Find where the given text appears and provide that cell's center as [X, Y] coordinate. 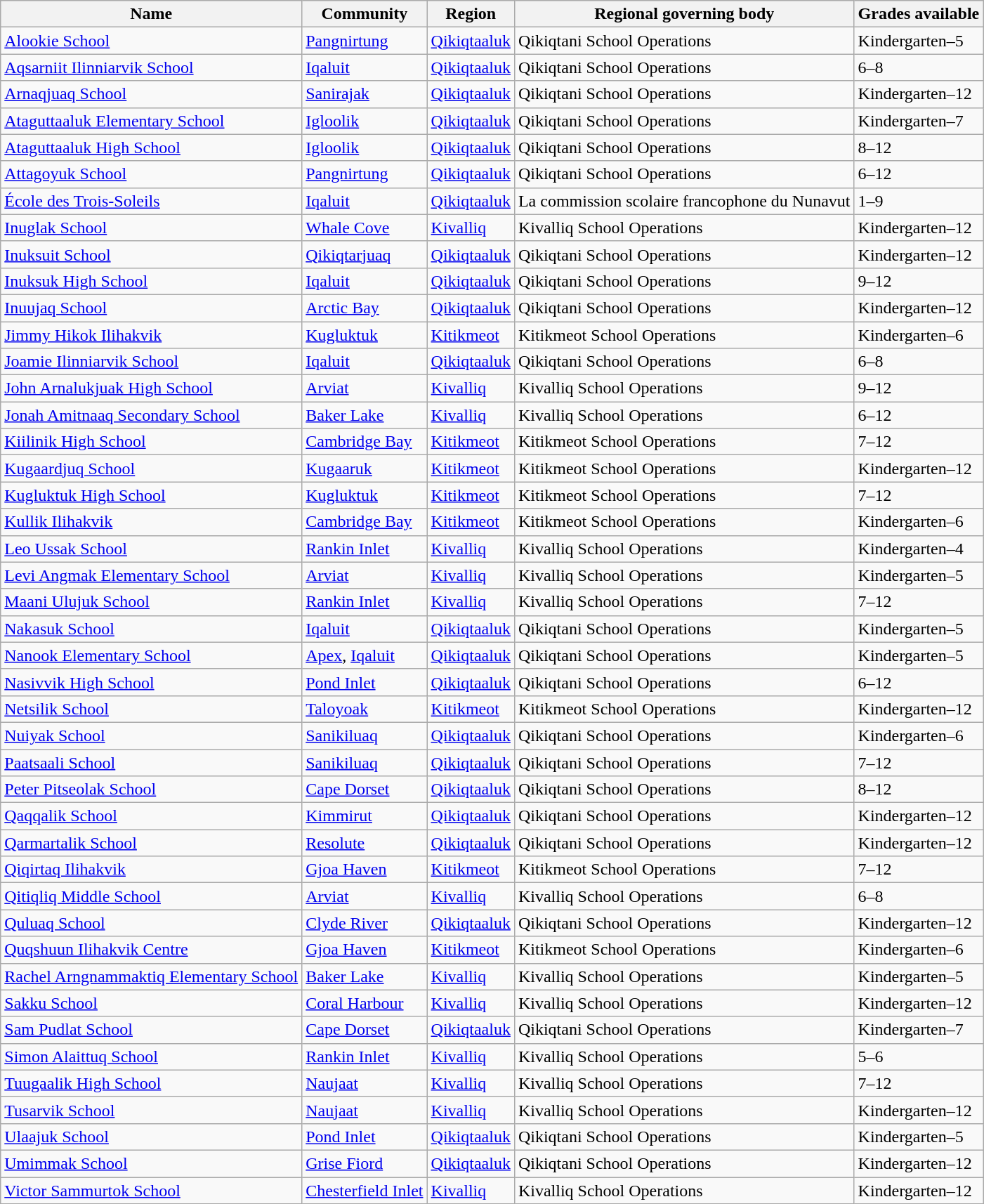
Ulaajuk School [152, 1137]
Arnaqjuaq School [152, 94]
5–6 [919, 1056]
Sam Pudlat School [152, 1030]
Nasivvik High School [152, 682]
Simon Alaittuq School [152, 1056]
Sakku School [152, 1003]
Attagoyuk School [152, 174]
Qikiqtarjuaq [365, 254]
Kugluktuk High School [152, 495]
Nanook Elementary School [152, 655]
Qiqirtaq Ilihakvik [152, 870]
Grades available [919, 14]
Apex, Iqaluit [365, 655]
Peter Pitseolak School [152, 790]
Maani Ulujuk School [152, 602]
Levi Angmak Elementary School [152, 575]
Inuujaq School [152, 308]
Regional governing body [684, 14]
Umimmak School [152, 1163]
Kimmirut [365, 816]
Alookie School [152, 41]
La commission scolaire francophone du Nunavut [684, 201]
École des Trois-Soleils [152, 201]
Chesterfield Inlet [365, 1191]
Grise Fiord [365, 1163]
Nuiyak School [152, 735]
Quluaq School [152, 923]
Community [365, 14]
Clyde River [365, 923]
Jonah Amitnaaq Secondary School [152, 415]
Tuugaalik High School [152, 1083]
Kugaaruk [365, 469]
Quqshuun Ilihakvik Centre [152, 950]
John Arnalukjuak High School [152, 388]
Arctic Bay [365, 308]
Victor Sammurtok School [152, 1191]
Inuglak School [152, 228]
Qarmartalik School [152, 843]
Paatsaali School [152, 762]
Qitiqliq Middle School [152, 896]
Region [471, 14]
Inuksuit School [152, 254]
Resolute [365, 843]
Name [152, 14]
Jimmy Hikok Ilihakvik [152, 335]
Rachel Arngnammaktiq Elementary School [152, 976]
Whale Cove [365, 228]
Ataguttaaluk Elementary School [152, 121]
Joamie Ilinniarvik School [152, 362]
Kiilinik High School [152, 442]
1–9 [919, 201]
Ataguttaaluk High School [152, 148]
Tusarvik School [152, 1110]
Netsilik School [152, 709]
Kullik Ilihakvik [152, 522]
Qaqqalik School [152, 816]
Kugaardjuq School [152, 469]
Aqsarniit Ilinniarvik School [152, 67]
Nakasuk School [152, 629]
Inuksuk High School [152, 281]
Leo Ussak School [152, 549]
Sanirajak [365, 94]
Kindergarten–4 [919, 549]
Coral Harbour [365, 1003]
Taloyoak [365, 709]
